Return [X, Y] of the center of cell containing provided text 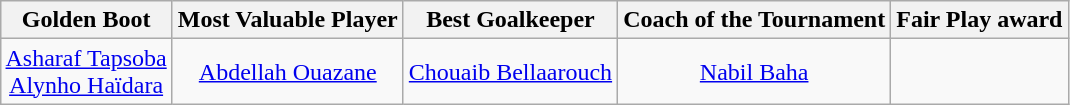
Asharaf Tapsoba Alynho Haïdara [86, 72]
Chouaib Bellaarouch [510, 72]
Coach of the Tournament [754, 20]
Nabil Baha [754, 72]
Golden Boot [86, 20]
Fair Play award [980, 20]
Best Goalkeeper [510, 20]
Abdellah Ouazane [288, 72]
Most Valuable Player [288, 20]
